Output the (X, Y) coordinate of the center of the cell containing the given text.  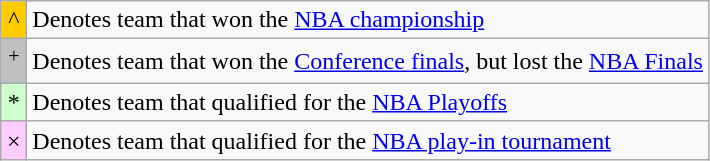
Denotes team that qualified for the NBA play-in tournament (368, 140)
× (14, 140)
* (14, 102)
Denotes team that won the NBA championship (368, 20)
+ (14, 62)
Denotes team that won the Conference finals, but lost the NBA Finals (368, 62)
Denotes team that qualified for the NBA Playoffs (368, 102)
^ (14, 20)
